Search for the cell housing the specified text and yield its [x, y] center coordinate. 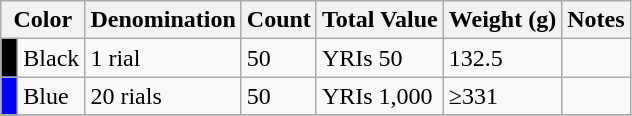
YRIs 1,000 [380, 96]
132.5 [502, 58]
Black [52, 58]
Weight (g) [502, 20]
Denomination [163, 20]
YRIs 50 [380, 58]
1 rial [163, 58]
Count [278, 20]
Total Value [380, 20]
Color [43, 20]
≥331 [502, 96]
20 rials [163, 96]
Blue [52, 96]
Notes [596, 20]
